Output the [x, y] coordinate of the center of the cell containing the given text.  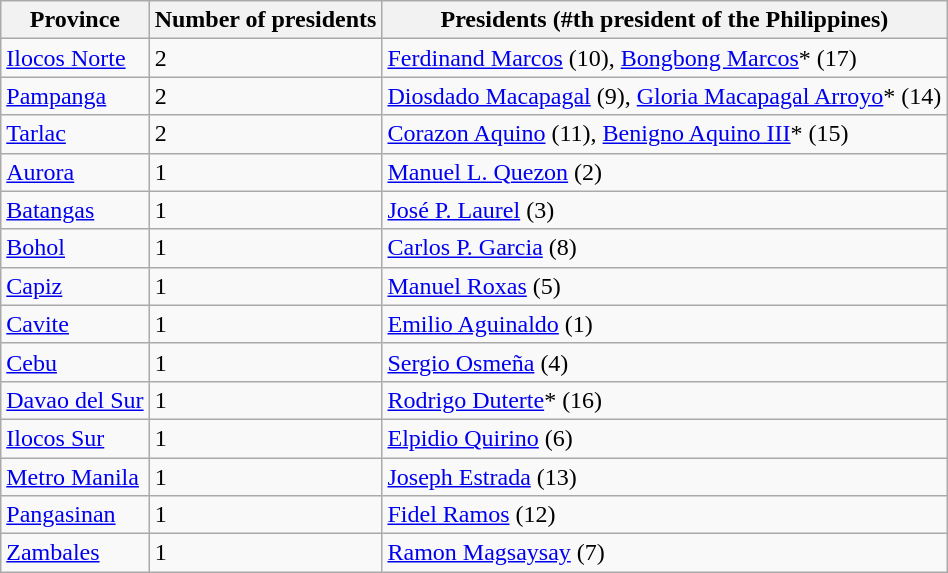
Number of presidents [266, 20]
Bohol [75, 248]
Capiz [75, 286]
Batangas [75, 210]
Zambales [75, 553]
Diosdado Macapagal (9), Gloria Macapagal Arroyo* (14) [664, 96]
Tarlac [75, 134]
Metro Manila [75, 477]
Manuel Roxas (5) [664, 286]
Joseph Estrada (13) [664, 477]
Carlos P. Garcia (8) [664, 248]
José P. Laurel (3) [664, 210]
Sergio Osmeña (4) [664, 362]
Ferdinand Marcos (10), Bongbong Marcos* (17) [664, 58]
Rodrigo Duterte* (16) [664, 400]
Ilocos Sur [75, 438]
Aurora [75, 172]
Emilio Aguinaldo (1) [664, 324]
Corazon Aquino (11), Benigno Aquino III* (15) [664, 134]
Province [75, 20]
Fidel Ramos (12) [664, 515]
Cavite [75, 324]
Cebu [75, 362]
Manuel L. Quezon (2) [664, 172]
Ramon Magsaysay (7) [664, 553]
Pampanga [75, 96]
Elpidio Quirino (6) [664, 438]
Davao del Sur [75, 400]
Presidents (#th president of the Philippines) [664, 20]
Ilocos Norte [75, 58]
Pangasinan [75, 515]
